Output the [X, Y] coordinate of the center of the cell containing the given text.  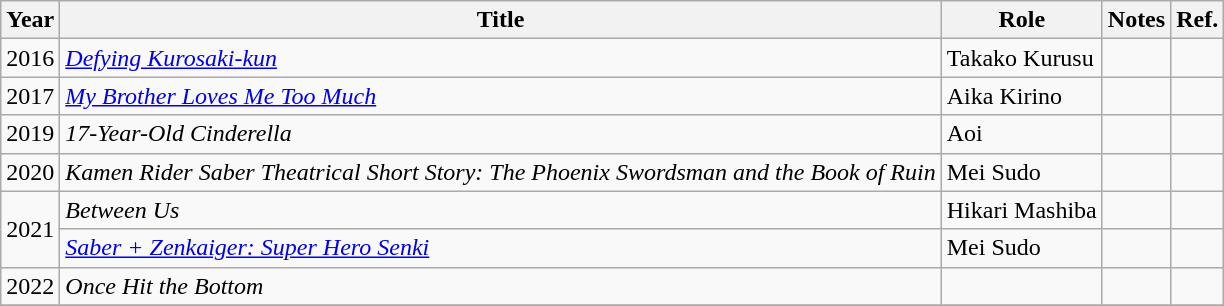
Title [500, 20]
Takako Kurusu [1022, 58]
Aoi [1022, 134]
Once Hit the Bottom [500, 286]
2016 [30, 58]
2019 [30, 134]
17-Year-Old Cinderella [500, 134]
Role [1022, 20]
Between Us [500, 210]
My Brother Loves Me Too Much [500, 96]
2021 [30, 229]
Ref. [1198, 20]
Notes [1136, 20]
2020 [30, 172]
2022 [30, 286]
Kamen Rider Saber Theatrical Short Story: The Phoenix Swordsman and the Book of Ruin [500, 172]
Saber + Zenkaiger: Super Hero Senki [500, 248]
Hikari Mashiba [1022, 210]
Year [30, 20]
Aika Kirino [1022, 96]
Defying Kurosaki-kun [500, 58]
2017 [30, 96]
